Determine the (x, y) coordinate at the center of the cell enclosing the given text.  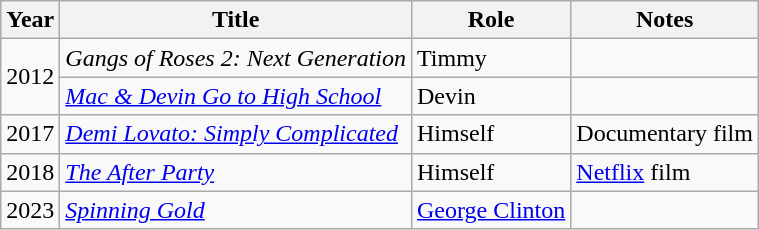
2023 (30, 210)
Mac & Devin Go to High School (236, 96)
Notes (665, 20)
Gangs of Roses 2: Next Generation (236, 58)
Timmy (490, 58)
Demi Lovato: Simply Complicated (236, 134)
Netflix film (665, 172)
Role (490, 20)
George Clinton (490, 210)
2017 (30, 134)
2018 (30, 172)
Spinning Gold (236, 210)
Title (236, 20)
Devin (490, 96)
Year (30, 20)
The After Party (236, 172)
2012 (30, 77)
Documentary film (665, 134)
